Extract the [X, Y] coordinate from the center of the cell holding the provided text.  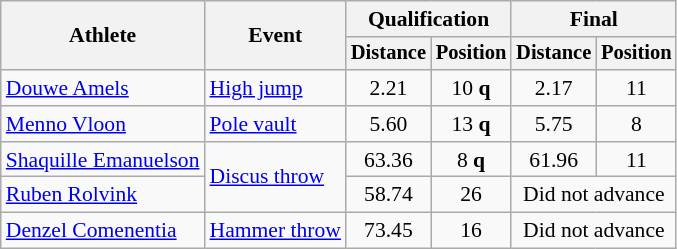
Menno Vloon [103, 124]
58.74 [388, 195]
Event [276, 36]
Hammer throw [276, 231]
10 q [471, 88]
Athlete [103, 36]
Discus throw [276, 178]
Denzel Comenentia [103, 231]
5.60 [388, 124]
2.21 [388, 88]
2.17 [554, 88]
Qualification [428, 19]
73.45 [388, 231]
Pole vault [276, 124]
Shaquille Emanuelson [103, 160]
Ruben Rolvink [103, 195]
High jump [276, 88]
26 [471, 195]
61.96 [554, 160]
Douwe Amels [103, 88]
16 [471, 231]
63.36 [388, 160]
8 [636, 124]
13 q [471, 124]
8 q [471, 160]
5.75 [554, 124]
Final [594, 19]
